Locate the cell with the specified text and output its [X, Y] center coordinate. 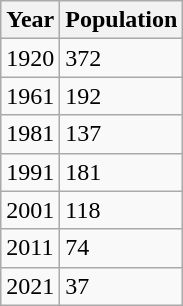
37 [122, 286]
192 [122, 96]
74 [122, 248]
137 [122, 134]
372 [122, 58]
2021 [30, 286]
1920 [30, 58]
181 [122, 172]
1981 [30, 134]
2011 [30, 248]
1991 [30, 172]
118 [122, 210]
Population [122, 20]
1961 [30, 96]
Year [30, 20]
2001 [30, 210]
